Determine the [x, y] coordinate at the center of the cell enclosing the given text.  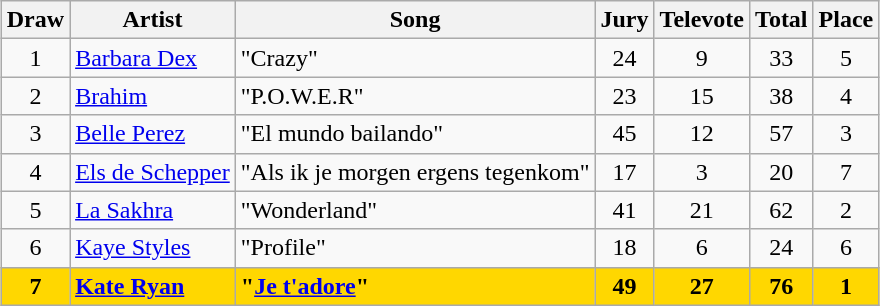
Artist [153, 20]
"Je t'adore" [415, 286]
Total [782, 20]
12 [702, 134]
57 [782, 134]
23 [624, 96]
La Sakhra [153, 210]
Televote [702, 20]
18 [624, 248]
"P.O.W.E.R" [415, 96]
Barbara Dex [153, 58]
76 [782, 286]
17 [624, 172]
Jury [624, 20]
Draw [35, 20]
"Als ik je morgen ergens tegenkom" [415, 172]
49 [624, 286]
Brahim [153, 96]
"Profile" [415, 248]
Kate Ryan [153, 286]
"Crazy" [415, 58]
38 [782, 96]
"El mundo bailando" [415, 134]
Kaye Styles [153, 248]
Place [846, 20]
41 [624, 210]
15 [702, 96]
27 [702, 286]
20 [782, 172]
45 [624, 134]
Els de Schepper [153, 172]
21 [702, 210]
62 [782, 210]
33 [782, 58]
Belle Perez [153, 134]
9 [702, 58]
Song [415, 20]
"Wonderland" [415, 210]
